Locate the cell with the specified text and output its (x, y) center coordinate. 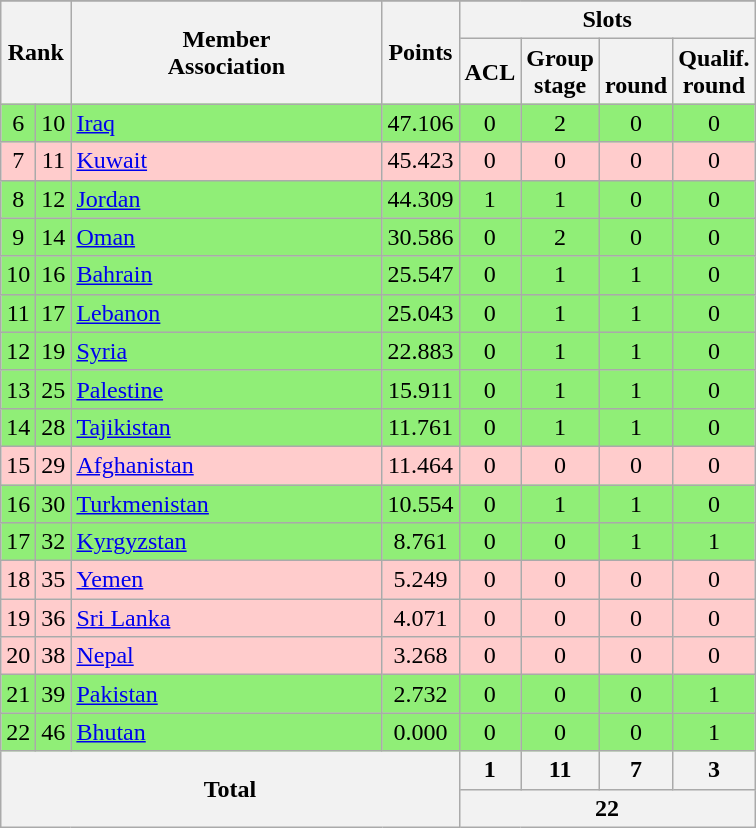
25.547 (420, 275)
Tajikistan (226, 427)
Qualif.round (714, 72)
8.761 (420, 542)
35 (54, 580)
Oman (226, 237)
30 (54, 503)
Bhutan (226, 732)
9 (18, 237)
25 (54, 389)
36 (54, 618)
Rank (36, 52)
3 (714, 770)
Lebanon (226, 313)
Total (230, 789)
22.883 (420, 351)
Iraq (226, 123)
Sri Lanka (226, 618)
21 (18, 694)
47.106 (420, 123)
11.761 (420, 427)
Bahrain (226, 275)
Jordan (226, 199)
Slots (607, 20)
38 (54, 656)
Pakistan (226, 694)
10.554 (420, 503)
Afghanistan (226, 465)
5.249 (420, 580)
6 (18, 123)
3.268 (420, 656)
18 (18, 580)
4.071 (420, 618)
46 (54, 732)
0.000 (420, 732)
39 (54, 694)
8 (18, 199)
25.043 (420, 313)
13 (18, 389)
round (636, 72)
Turkmenistan (226, 503)
15.911 (420, 389)
Groupstage (560, 72)
Palestine (226, 389)
MemberAssociation (226, 52)
Kuwait (226, 161)
Nepal (226, 656)
32 (54, 542)
Syria (226, 351)
15 (18, 465)
Kyrgyzstan (226, 542)
2.732 (420, 694)
ACL (490, 72)
30.586 (420, 237)
Yemen (226, 580)
29 (54, 465)
Points (420, 52)
45.423 (420, 161)
11.464 (420, 465)
28 (54, 427)
44.309 (420, 199)
20 (18, 656)
